Return (x, y) of the center of cell containing provided text 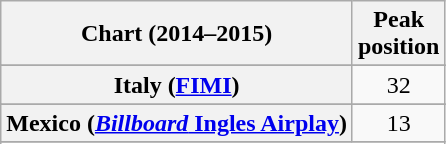
Mexico (Billboard Ingles Airplay) (177, 123)
Chart (2014–2015) (177, 34)
32 (398, 85)
Peakposition (398, 34)
13 (398, 123)
Italy (FIMI) (177, 85)
